From the cell containing the given text, extract its center point as [X, Y] coordinate. 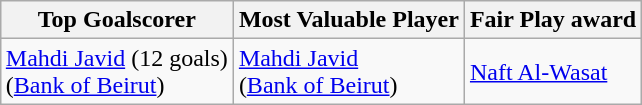
Top Goalscorer [116, 20]
Most Valuable Player [348, 20]
Naft Al-Wasat [552, 72]
Mahdi Javid(Bank of Beirut) [348, 72]
Mahdi Javid (12 goals)(Bank of Beirut) [116, 72]
Fair Play award [552, 20]
